Provide the (x, y) coordinate of the cell's center where the given text is located.  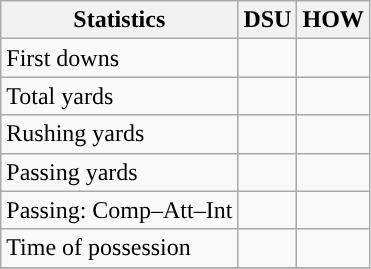
Statistics (120, 20)
Total yards (120, 96)
First downs (120, 58)
HOW (333, 20)
Passing: Comp–Att–Int (120, 210)
Passing yards (120, 172)
Time of possession (120, 248)
DSU (268, 20)
Rushing yards (120, 134)
